Extract the (x, y) coordinate from the center of the cell holding the provided text.  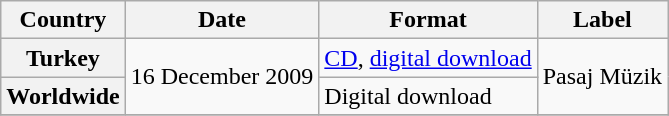
Worldwide (63, 96)
Date (222, 20)
CD, digital download (428, 58)
Country (63, 20)
Pasaj Müzik (602, 77)
Digital download (428, 96)
Format (428, 20)
Turkey (63, 58)
Label (602, 20)
16 December 2009 (222, 77)
